For the text-containing cell, return its midpoint in (x, y) coordinate format. 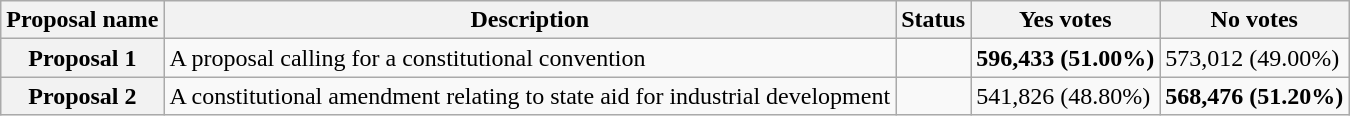
573,012 (49.00%) (1254, 58)
Description (530, 20)
596,433 (51.00%) (1066, 58)
A constitutional amendment relating to state aid for industrial development (530, 96)
568,476 (51.20%) (1254, 96)
No votes (1254, 20)
Yes votes (1066, 20)
541,826 (48.80%) (1066, 96)
A proposal calling for a constitutional convention (530, 58)
Proposal 1 (82, 58)
Proposal name (82, 20)
Proposal 2 (82, 96)
Status (934, 20)
